Scan for the cell matching the given text and deliver its (X, Y) coordinate at center. 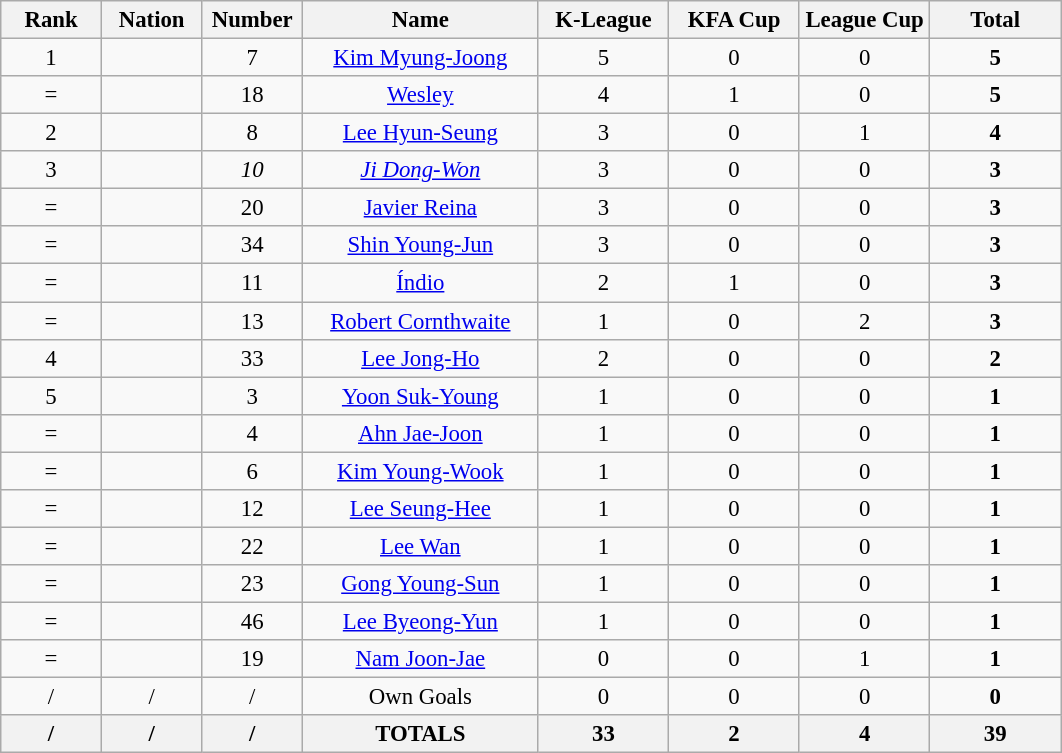
Lee Wan (421, 546)
Lee Jong-Ho (421, 358)
Ji Dong-Won (421, 170)
Ahn Jae-Joon (421, 433)
Yoon Suk-Young (421, 396)
Rank (52, 20)
Total (996, 20)
Índio (421, 283)
Shin Young-Jun (421, 245)
Lee Byeong-Yun (421, 621)
34 (252, 245)
Kim Myung-Joong (421, 58)
K-League (604, 20)
Kim Young-Wook (421, 471)
18 (252, 95)
Nam Joon-Jae (421, 659)
20 (252, 208)
6 (252, 471)
23 (252, 584)
7 (252, 58)
8 (252, 133)
TOTALS (421, 734)
Lee Hyun-Seung (421, 133)
Own Goals (421, 697)
Gong Young-Sun (421, 584)
Number (252, 20)
19 (252, 659)
KFA Cup (734, 20)
39 (996, 734)
11 (252, 283)
46 (252, 621)
12 (252, 509)
Wesley (421, 95)
League Cup (864, 20)
22 (252, 546)
13 (252, 321)
Lee Seung-Hee (421, 509)
10 (252, 170)
Robert Cornthwaite (421, 321)
Name (421, 20)
Javier Reina (421, 208)
Nation (152, 20)
